Determine the [x, y] coordinate at the center of the cell enclosing the given text.  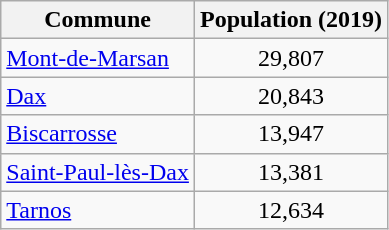
13,381 [290, 172]
Tarnos [98, 210]
Mont-de-Marsan [98, 58]
Saint-Paul-lès-Dax [98, 172]
Biscarrosse [98, 134]
29,807 [290, 58]
12,634 [290, 210]
Population (2019) [290, 20]
13,947 [290, 134]
Dax [98, 96]
Commune [98, 20]
20,843 [290, 96]
